Extract the (X, Y) coordinate from the center of the cell holding the provided text.  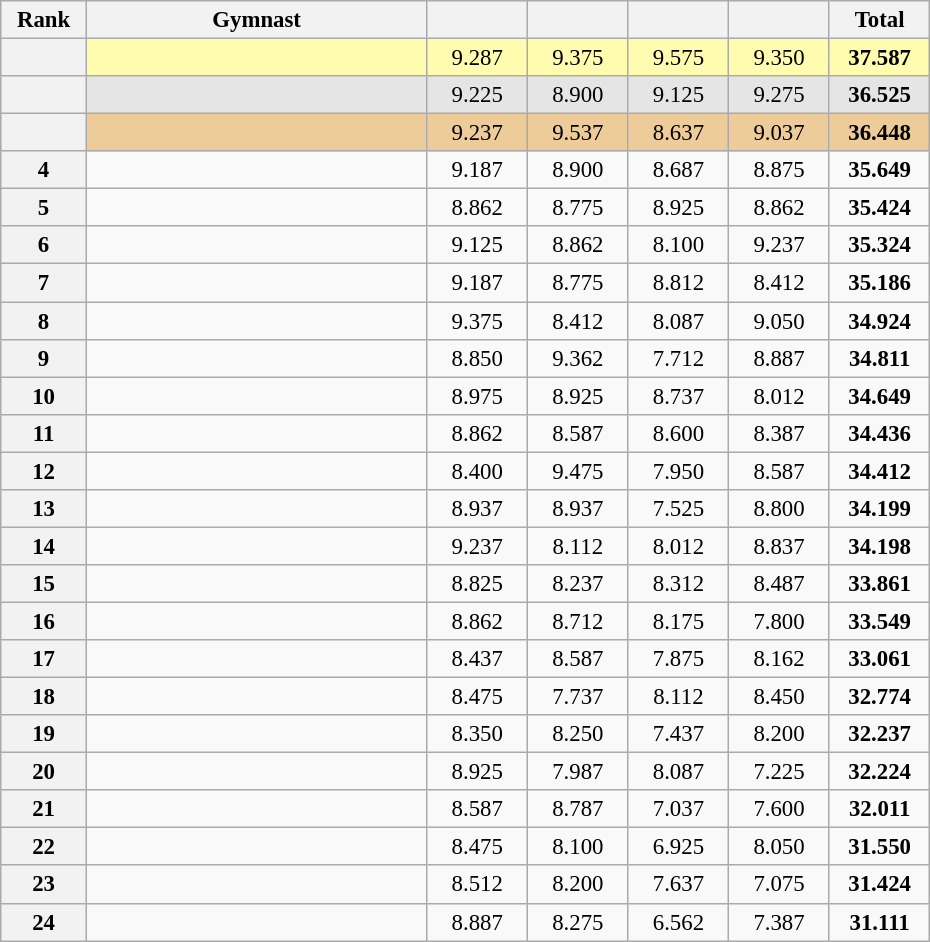
8.837 (780, 546)
20 (44, 772)
Gymnast (256, 20)
34.199 (880, 509)
7.712 (678, 358)
9.225 (478, 95)
34.436 (880, 433)
33.061 (880, 659)
8.825 (478, 584)
7.037 (678, 809)
7.075 (780, 885)
18 (44, 697)
9 (44, 358)
8.050 (780, 847)
8.237 (578, 584)
9.037 (780, 133)
36.525 (880, 95)
8.687 (678, 170)
8.737 (678, 396)
8.387 (780, 433)
19 (44, 734)
31.424 (880, 885)
9.575 (678, 58)
9.287 (478, 58)
21 (44, 809)
7.875 (678, 659)
8.800 (780, 509)
5 (44, 208)
7 (44, 283)
8 (44, 321)
7.950 (678, 471)
9.350 (780, 58)
8.312 (678, 584)
8.812 (678, 283)
34.924 (880, 321)
16 (44, 621)
31.550 (880, 847)
35.186 (880, 283)
7.525 (678, 509)
33.549 (880, 621)
8.600 (678, 433)
32.224 (880, 772)
10 (44, 396)
15 (44, 584)
35.424 (880, 208)
11 (44, 433)
7.600 (780, 809)
7.225 (780, 772)
7.987 (578, 772)
9.362 (578, 358)
7.637 (678, 885)
22 (44, 847)
9.050 (780, 321)
6.562 (678, 922)
Total (880, 20)
8.450 (780, 697)
6 (44, 245)
8.850 (478, 358)
24 (44, 922)
34.811 (880, 358)
7.737 (578, 697)
31.111 (880, 922)
35.649 (880, 170)
8.162 (780, 659)
7.800 (780, 621)
32.774 (880, 697)
14 (44, 546)
17 (44, 659)
34.412 (880, 471)
8.175 (678, 621)
8.275 (578, 922)
8.437 (478, 659)
4 (44, 170)
7.437 (678, 734)
36.448 (880, 133)
9.475 (578, 471)
12 (44, 471)
13 (44, 509)
33.861 (880, 584)
8.875 (780, 170)
9.537 (578, 133)
8.487 (780, 584)
Rank (44, 20)
32.011 (880, 809)
34.649 (880, 396)
35.324 (880, 245)
23 (44, 885)
9.275 (780, 95)
8.512 (478, 885)
8.400 (478, 471)
37.587 (880, 58)
8.637 (678, 133)
8.250 (578, 734)
8.350 (478, 734)
32.237 (880, 734)
8.975 (478, 396)
6.925 (678, 847)
34.198 (880, 546)
7.387 (780, 922)
8.712 (578, 621)
8.787 (578, 809)
